Output the (X, Y) coordinate of the center of the cell containing the given text.  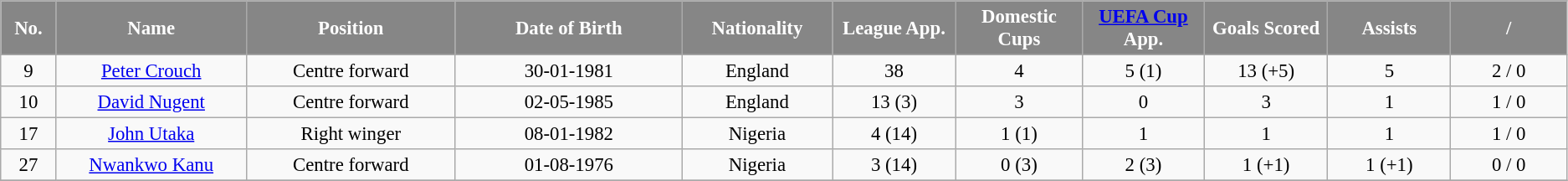
17 (28, 134)
No. (28, 28)
4 (14) (894, 134)
2 / 0 (1509, 71)
08-01-1982 (569, 134)
3 (14) (894, 165)
0 (1143, 102)
0 (3) (1019, 165)
Nationality (756, 28)
Nwankwo Kanu (151, 165)
UEFA Cup App. (1143, 28)
Right winger (351, 134)
Peter Crouch (151, 71)
Position (351, 28)
5 (1389, 71)
4 (1019, 71)
01-08-1976 (569, 165)
13 (+5) (1265, 71)
02-05-1985 (569, 102)
13 (3) (894, 102)
27 (28, 165)
Date of Birth (569, 28)
10 (28, 102)
0 / 0 (1509, 165)
David Nugent (151, 102)
Assists (1389, 28)
2 (3) (1143, 165)
League App. (894, 28)
9 (28, 71)
Domestic Cups (1019, 28)
5 (1) (1143, 71)
38 (894, 71)
Goals Scored (1265, 28)
/ (1509, 28)
1 (1) (1019, 134)
Name (151, 28)
John Utaka (151, 134)
30-01-1981 (569, 71)
